Find where the given text appears and provide that cell's center as [x, y] coordinate. 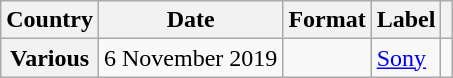
6 November 2019 [190, 58]
Label [406, 20]
Format [327, 20]
Country [50, 20]
Various [50, 58]
Date [190, 20]
Sony [406, 58]
